Extract the [x, y] coordinate from the center of the cell holding the provided text.  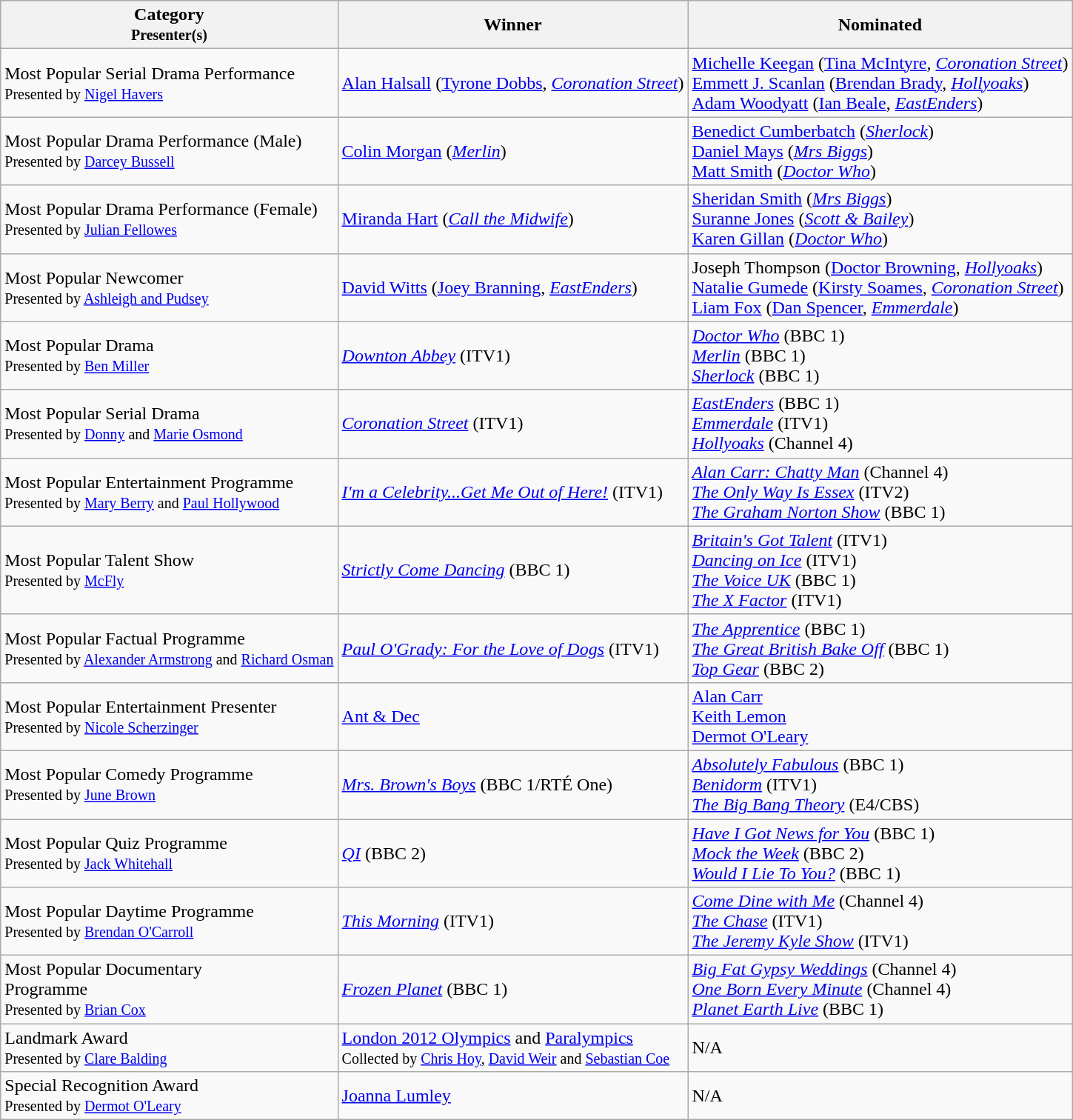
Most Popular Comedy ProgrammePresented by June Brown [169, 784]
Most Popular DramaPresented by Ben Miller [169, 356]
Landmark AwardPresented by Clare Balding [169, 1047]
Absolutely Fabulous (BBC 1)Benidorm (ITV1)The Big Bang Theory (E4/CBS) [880, 784]
Most Popular Drama Performance (Male)Presented by Darcey Bussell [169, 151]
Michelle Keegan (Tina McIntyre, Coronation Street)Emmett J. Scanlan (Brendan Brady, Hollyoaks)Adam Woodyatt (Ian Beale, EastEnders) [880, 83]
Sheridan Smith (Mrs Biggs)Suranne Jones (Scott & Bailey)Karen Gillan (Doctor Who) [880, 219]
Most Popular Entertainment PresenterPresented by Nicole Scherzinger [169, 716]
QI (BBC 2) [512, 853]
Most Popular DocumentaryProgrammePresented by Brian Cox [169, 990]
Ant & Dec [512, 716]
Joanna Lumley [512, 1096]
Frozen Planet (BBC 1) [512, 990]
Alan Carr: Chatty Man (Channel 4)The Only Way Is Essex (ITV2)The Graham Norton Show (BBC 1) [880, 492]
CategoryPresenter(s) [169, 25]
London 2012 Olympics and ParalympicsCollected by Chris Hoy, David Weir and Sebastian Coe [512, 1047]
Joseph Thompson (Doctor Browning, Hollyoaks)Natalie Gumede (Kirsty Soames, Coronation Street)Liam Fox (Dan Spencer, Emmerdale) [880, 287]
Most Popular Drama Performance (Female)Presented by Julian Fellowes [169, 219]
Strictly Come Dancing (BBC 1) [512, 570]
Most Popular Factual ProgrammePresented by Alexander Armstrong and Richard Osman [169, 648]
Special Recognition AwardPresented by Dermot O'Leary [169, 1096]
Alan CarrKeith LemonDermot O'Leary [880, 716]
Most Popular Serial Drama PerformancePresented by Nigel Havers [169, 83]
Most Popular Entertainment ProgrammePresented by Mary Berry and Paul Hollywood [169, 492]
Mrs. Brown's Boys (BBC 1/RTÉ One) [512, 784]
Have I Got News for You (BBC 1)Mock the Week (BBC 2)Would I Lie To You? (BBC 1) [880, 853]
Downton Abbey (ITV1) [512, 356]
Doctor Who (BBC 1)Merlin (BBC 1)Sherlock (BBC 1) [880, 356]
This Morning (ITV1) [512, 921]
Britain's Got Talent (ITV1)Dancing on Ice (ITV1)The Voice UK (BBC 1)The X Factor (ITV1) [880, 570]
Alan Halsall (Tyrone Dobbs, Coronation Street) [512, 83]
Benedict Cumberbatch (Sherlock)Daniel Mays (Mrs Biggs)Matt Smith (Doctor Who) [880, 151]
David Witts (Joey Branning, EastEnders) [512, 287]
Miranda Hart (Call the Midwife) [512, 219]
The Apprentice (BBC 1)The Great British Bake Off (BBC 1)Top Gear (BBC 2) [880, 648]
Most Popular Quiz ProgrammePresented by Jack Whitehall [169, 853]
Most Popular Serial DramaPresented by Donny and Marie Osmond [169, 424]
Most Popular Daytime ProgrammePresented by Brendan O'Carroll [169, 921]
Nominated [880, 25]
Most Popular Talent ShowPresented by McFly [169, 570]
I'm a Celebrity...Get Me Out of Here! (ITV1) [512, 492]
Paul O'Grady: For the Love of Dogs (ITV1) [512, 648]
Come Dine with Me (Channel 4)The Chase (ITV1)The Jeremy Kyle Show (ITV1) [880, 921]
Big Fat Gypsy Weddings (Channel 4)One Born Every Minute (Channel 4)Planet Earth Live (BBC 1) [880, 990]
Colin Morgan (Merlin) [512, 151]
EastEnders (BBC 1)Emmerdale (ITV1)Hollyoaks (Channel 4) [880, 424]
Coronation Street (ITV1) [512, 424]
Winner [512, 25]
Most Popular NewcomerPresented by Ashleigh and Pudsey [169, 287]
